Extract the [x, y] coordinate from the center of the cell holding the provided text.  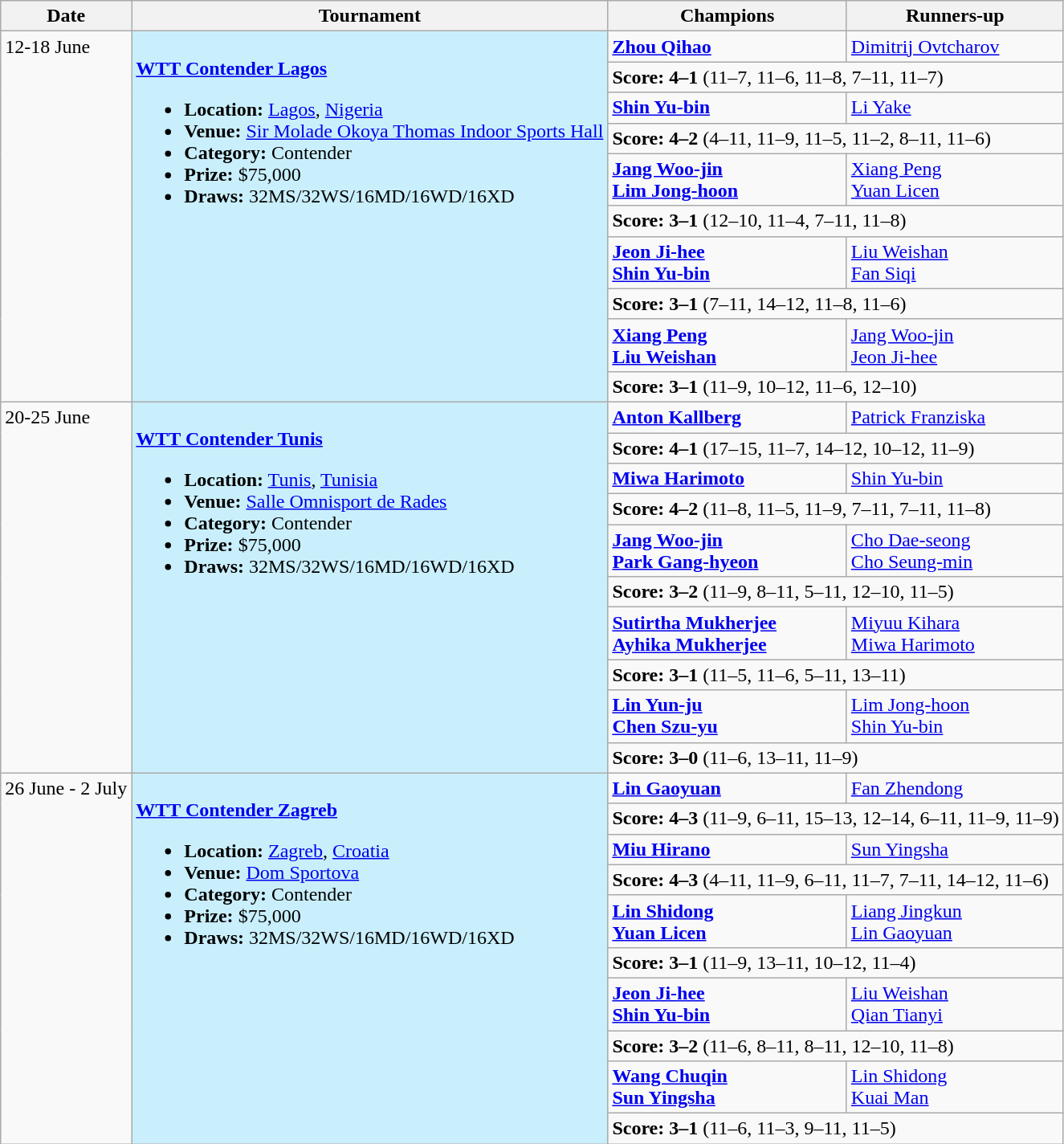
Jang Woo-jin Lim Jong-hoon [728, 180]
Sutirtha Mukherjee Ayhika Mukherjee [728, 633]
Date [66, 16]
Liang Jingkun Lin Gaoyuan [955, 921]
Score: 3–1 (11–9, 13–11, 10–12, 11–4) [835, 962]
Liu Weishan Qian Tianyi [955, 1004]
WTT Contender ZagrebLocation: Zagreb, CroatiaVenue: Dom SportovaCategory: ContenderPrize: $75,000Draws: 32MS/32WS/16MD/16WD/16XD [369, 958]
Patrick Franziska [955, 417]
12-18 June [66, 217]
Champions [728, 16]
Liu Weishan Fan Siqi [955, 262]
Dimitrij Ovtcharov [955, 47]
Sun Yingsha [955, 849]
Zhou Qihao [728, 47]
Score: 4–3 (11–9, 6–11, 15–13, 12–14, 6–11, 11–9, 11–9) [835, 819]
Anton Kallberg [728, 417]
WTT Contender TunisLocation: Tunis, TunisiaVenue: Salle Omnisport de RadesCategory: ContenderPrize: $75,000Draws: 32MS/32WS/16MD/16WD/16XD [369, 587]
Xiang Peng Liu Weishan [728, 345]
Score: 4–1 (11–7, 11–6, 11–8, 7–11, 11–7) [835, 77]
Fan Zhendong [955, 788]
Score: 3–2 (11–9, 8–11, 5–11, 12–10, 11–5) [835, 592]
Miu Hirano [728, 849]
Lin Shidong Kuai Man [955, 1088]
Lin Shidong Yuan Licen [728, 921]
Score: 3–2 (11–6, 8–11, 8–11, 12–10, 11–8) [835, 1045]
20-25 June [66, 587]
Score: 3–1 (11–5, 11–6, 5–11, 13–11) [835, 675]
Score: 3–1 (11–9, 10–12, 11–6, 12–10) [835, 386]
Miyuu Kihara Miwa Harimoto [955, 633]
Score: 3–1 (11–6, 11–3, 9–11, 11–5) [835, 1129]
Lim Jong-hoon Shin Yu-bin [955, 717]
Score: 4–2 (11–8, 11–5, 11–9, 7–11, 7–11, 11–8) [835, 509]
Score: 3–1 (7–11, 14–12, 11–8, 11–6) [835, 304]
Li Yake [955, 108]
Jang Woo-jin Park Gang-hyeon [728, 551]
Tournament [369, 16]
Jang Woo-jin Jeon Ji-hee [955, 345]
Score: 4–1 (17–15, 11–7, 14–12, 10–12, 11–9) [835, 447]
Lin Gaoyuan [728, 788]
26 June - 2 July [66, 958]
Lin Yun-ju Chen Szu-yu [728, 717]
Score: 4–2 (4–11, 11–9, 11–5, 11–2, 8–11, 11–6) [835, 138]
Runners-up [955, 16]
Miwa Harimoto [728, 479]
Score: 4–3 (4–11, 11–9, 6–11, 11–7, 7–11, 14–12, 11–6) [835, 880]
Xiang Peng Yuan Licen [955, 180]
Score: 3–0 (11–6, 13–11, 11–9) [835, 758]
Score: 3–1 (12–10, 11–4, 7–11, 11–8) [835, 221]
Cho Dae-seong Cho Seung-min [955, 551]
Wang Chuqin Sun Yingsha [728, 1088]
